Return [x, y] of the center of cell containing provided text 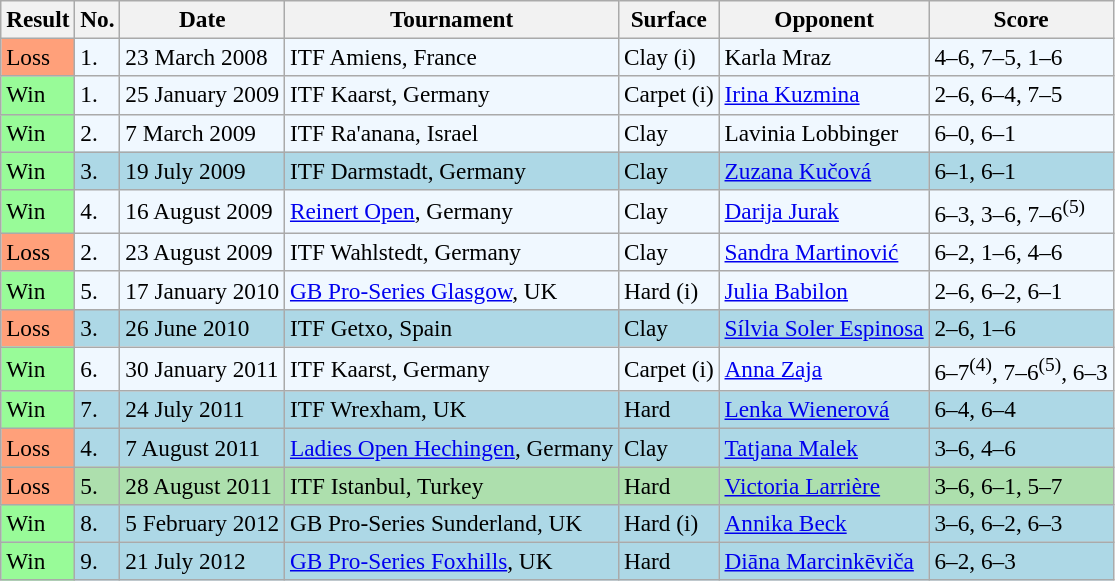
Score [1021, 19]
5 February 2012 [202, 523]
Opponent [824, 19]
21 July 2012 [202, 561]
ITF Wahlstedt, Germany [452, 252]
7. [98, 410]
19 July 2009 [202, 170]
6–2, 6–3 [1021, 561]
ITF Istanbul, Turkey [452, 485]
4–6, 7–5, 1–6 [1021, 57]
GB Pro-Series Foxhills, UK [452, 561]
Ladies Open Hechingen, Germany [452, 447]
No. [98, 19]
6–2, 1–6, 4–6 [1021, 252]
7 August 2011 [202, 447]
23 March 2008 [202, 57]
Tatjana Malek [824, 447]
Surface [670, 19]
ITF Getxo, Spain [452, 328]
Date [202, 19]
ITF Wrexham, UK [452, 410]
Zuzana Kučová [824, 170]
7 March 2009 [202, 133]
3–6, 6–2, 6–3 [1021, 523]
6–7(4), 7–6(5), 6–3 [1021, 369]
Irina Kuzmina [824, 95]
ITF Darmstadt, Germany [452, 170]
Karla Mraz [824, 57]
Lenka Wienerová [824, 410]
2–6, 1–6 [1021, 328]
6–0, 6–1 [1021, 133]
Darija Jurak [824, 211]
GB Pro-Series Sunderland, UK [452, 523]
Julia Babilon [824, 290]
Annika Beck [824, 523]
17 January 2010 [202, 290]
Result [38, 19]
16 August 2009 [202, 211]
Anna Zaja [824, 369]
6–1, 6–1 [1021, 170]
6–4, 6–4 [1021, 410]
9. [98, 561]
24 July 2011 [202, 410]
26 June 2010 [202, 328]
Diāna Marcinkēviča [824, 561]
3–6, 4–6 [1021, 447]
Reinert Open, Germany [452, 211]
28 August 2011 [202, 485]
Sandra Martinović [824, 252]
23 August 2009 [202, 252]
2–6, 6–2, 6–1 [1021, 290]
2–6, 6–4, 7–5 [1021, 95]
GB Pro-Series Glasgow, UK [452, 290]
25 January 2009 [202, 95]
6. [98, 369]
Sílvia Soler Espinosa [824, 328]
8. [98, 523]
3–6, 6–1, 5–7 [1021, 485]
ITF Ra'anana, Israel [452, 133]
Victoria Larrière [824, 485]
30 January 2011 [202, 369]
Tournament [452, 19]
Lavinia Lobbinger [824, 133]
ITF Amiens, France [452, 57]
Clay (i) [670, 57]
6–3, 3–6, 7–6(5) [1021, 211]
